Find where the given text appears and provide that cell's center as [X, Y] coordinate. 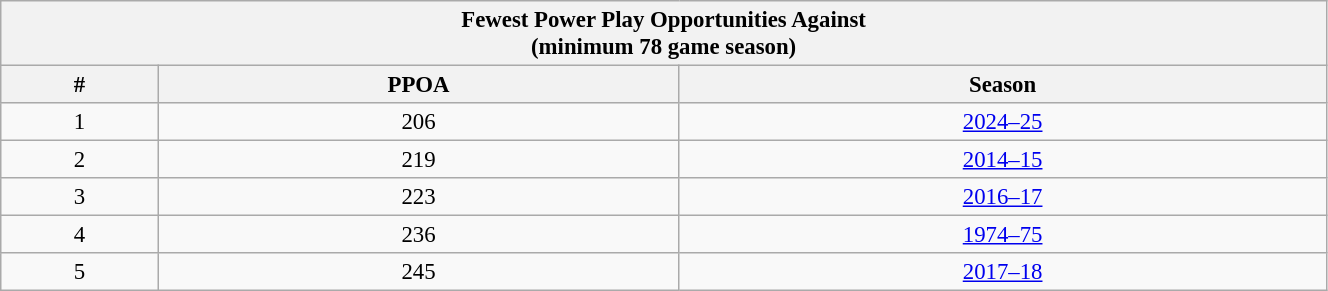
2024–25 [1003, 122]
Fewest Power Play Opportunities Against(minimum 78 game season) [664, 34]
223 [418, 197]
Season [1003, 85]
# [80, 85]
PPOA [418, 85]
2014–15 [1003, 160]
1 [80, 122]
236 [418, 235]
2 [80, 160]
1974–75 [1003, 235]
2016–17 [1003, 197]
4 [80, 235]
3 [80, 197]
206 [418, 122]
219 [418, 160]
